Identify which cell holds the provided text, then report its (x, y) central coordinate. 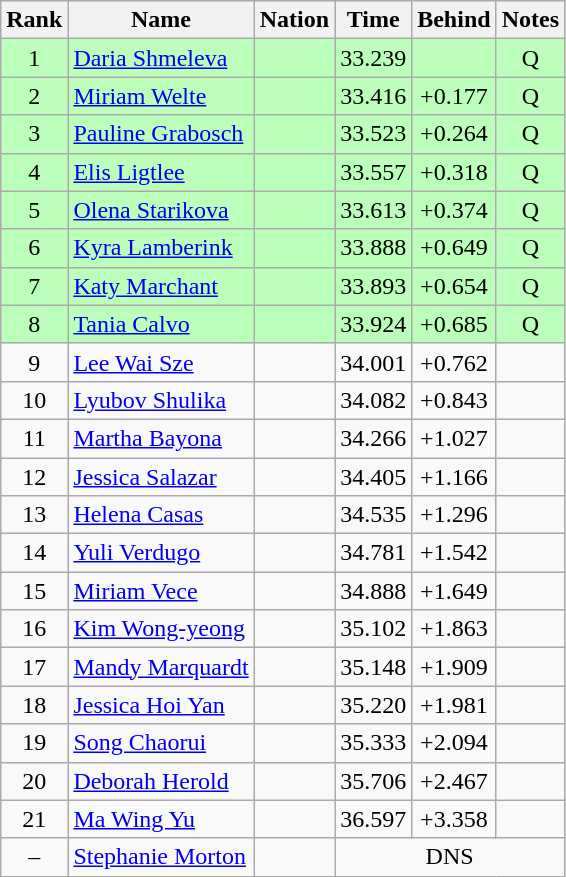
19 (34, 743)
+1.542 (454, 553)
Song Chaorui (161, 743)
20 (34, 781)
+0.264 (454, 134)
35.148 (374, 667)
5 (34, 210)
+1.649 (454, 591)
Time (374, 20)
1 (34, 58)
9 (34, 362)
Kyra Lamberink (161, 248)
35.333 (374, 743)
33.888 (374, 248)
2 (34, 96)
34.888 (374, 591)
+0.374 (454, 210)
Rank (34, 20)
34.266 (374, 438)
+0.685 (454, 324)
Name (161, 20)
Jessica Salazar (161, 477)
35.102 (374, 629)
+0.843 (454, 400)
11 (34, 438)
33.613 (374, 210)
34.001 (374, 362)
Tania Calvo (161, 324)
12 (34, 477)
33.924 (374, 324)
34.535 (374, 515)
Lee Wai Sze (161, 362)
Deborah Herold (161, 781)
3 (34, 134)
33.557 (374, 172)
Ma Wing Yu (161, 819)
33.416 (374, 96)
+0.318 (454, 172)
Kim Wong-yeong (161, 629)
+0.177 (454, 96)
17 (34, 667)
Yuli Verdugo (161, 553)
Miriam Vece (161, 591)
Notes (530, 20)
+1.027 (454, 438)
6 (34, 248)
15 (34, 591)
Daria Shmeleva (161, 58)
Miriam Welte (161, 96)
+2.467 (454, 781)
10 (34, 400)
Jessica Hoi Yan (161, 705)
Martha Bayona (161, 438)
+1.863 (454, 629)
Olena Starikova (161, 210)
36.597 (374, 819)
14 (34, 553)
Lyubov Shulika (161, 400)
Stephanie Morton (161, 857)
+1.981 (454, 705)
+0.649 (454, 248)
13 (34, 515)
+1.296 (454, 515)
Behind (454, 20)
21 (34, 819)
+2.094 (454, 743)
35.706 (374, 781)
Elis Ligtlee (161, 172)
34.082 (374, 400)
8 (34, 324)
DNS (450, 857)
33.239 (374, 58)
34.405 (374, 477)
– (34, 857)
4 (34, 172)
33.893 (374, 286)
Nation (294, 20)
34.781 (374, 553)
35.220 (374, 705)
Mandy Marquardt (161, 667)
+0.762 (454, 362)
Pauline Grabosch (161, 134)
Katy Marchant (161, 286)
16 (34, 629)
Helena Casas (161, 515)
7 (34, 286)
+1.166 (454, 477)
+0.654 (454, 286)
+1.909 (454, 667)
18 (34, 705)
+3.358 (454, 819)
33.523 (374, 134)
